Pinpoint the cell where the given text exists, returning its (X, Y) midpoint coordinate. 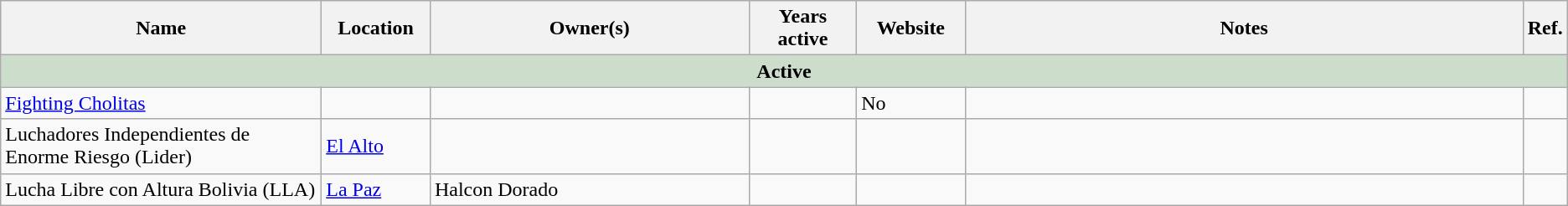
Name (161, 28)
Years active (802, 28)
El Alto (376, 146)
Active (784, 71)
Owner(s) (590, 28)
Location (376, 28)
Lucha Libre con Altura Bolivia (LLA) (161, 189)
Website (911, 28)
La Paz (376, 189)
Halcon Dorado (590, 189)
Ref. (1545, 28)
Fighting Cholitas (161, 103)
No (911, 103)
Notes (1244, 28)
Luchadores Independientes de Enorme Riesgo (Lider) (161, 146)
